Search for the cell housing the specified text and yield its (x, y) center coordinate. 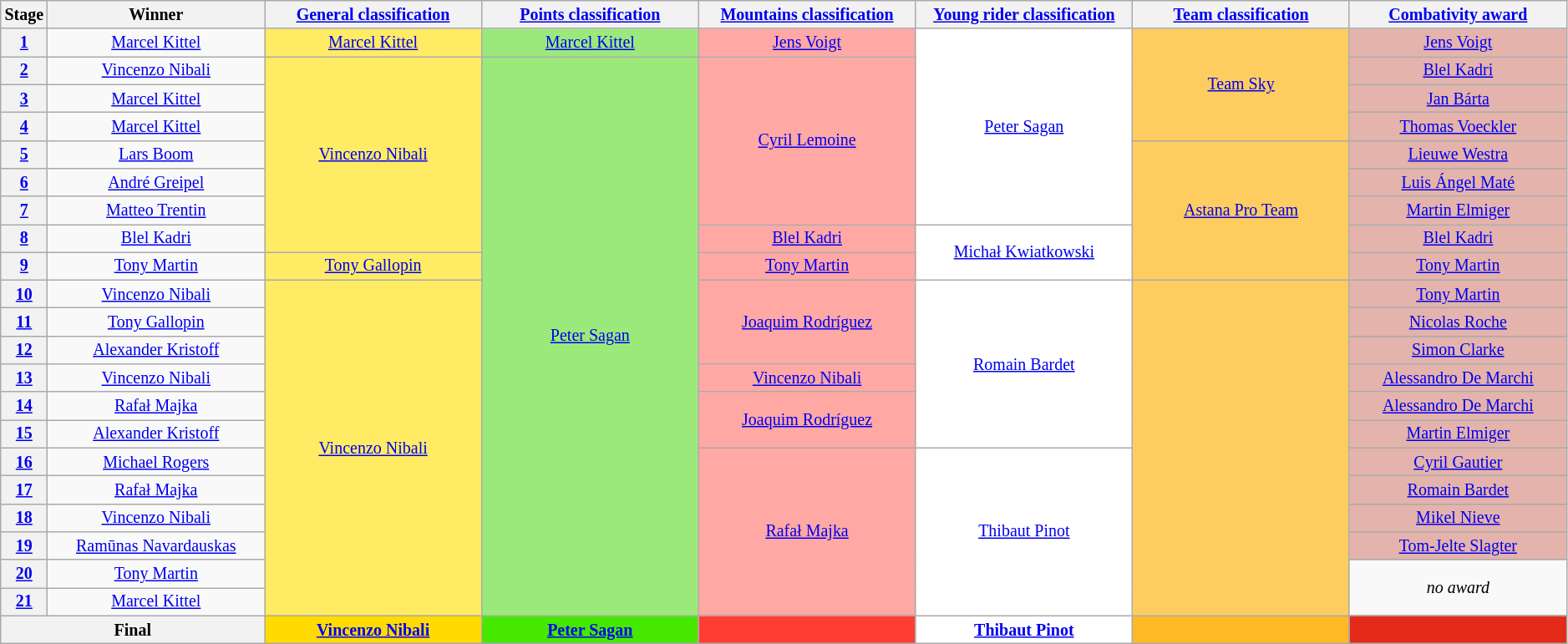
12 (24, 351)
General classification (373, 15)
19 (24, 546)
Lieuwe Westra (1458, 154)
16 (24, 463)
Matteo Trentin (156, 210)
20 (24, 573)
11 (24, 322)
4 (24, 127)
17 (24, 489)
21 (24, 601)
Tom-Jelte Slagter (1458, 546)
Ramūnas Navardauskas (156, 546)
18 (24, 518)
Final (133, 630)
2 (24, 70)
Mikel Nieve (1458, 518)
André Greipel (156, 182)
Combativity award (1458, 15)
Team classification (1241, 15)
Thomas Voeckler (1458, 127)
6 (24, 182)
7 (24, 210)
14 (24, 406)
Points classification (590, 15)
Mountains classification (807, 15)
5 (24, 154)
Michał Kwiatkowski (1024, 252)
1 (24, 43)
Stage (24, 15)
Astana Pro Team (1241, 210)
Young rider classification (1024, 15)
Jan Bárta (1458, 99)
Michael Rogers (156, 463)
3 (24, 99)
Cyril Gautier (1458, 463)
no award (1458, 588)
Luis Ángel Maté (1458, 182)
Nicolas Roche (1458, 322)
8 (24, 239)
Winner (156, 15)
13 (24, 378)
9 (24, 266)
10 (24, 294)
Team Sky (1241, 85)
Lars Boom (156, 154)
Simon Clarke (1458, 351)
Cyril Lemoine (807, 140)
15 (24, 434)
